Identify which cell holds the provided text, then report its (X, Y) central coordinate. 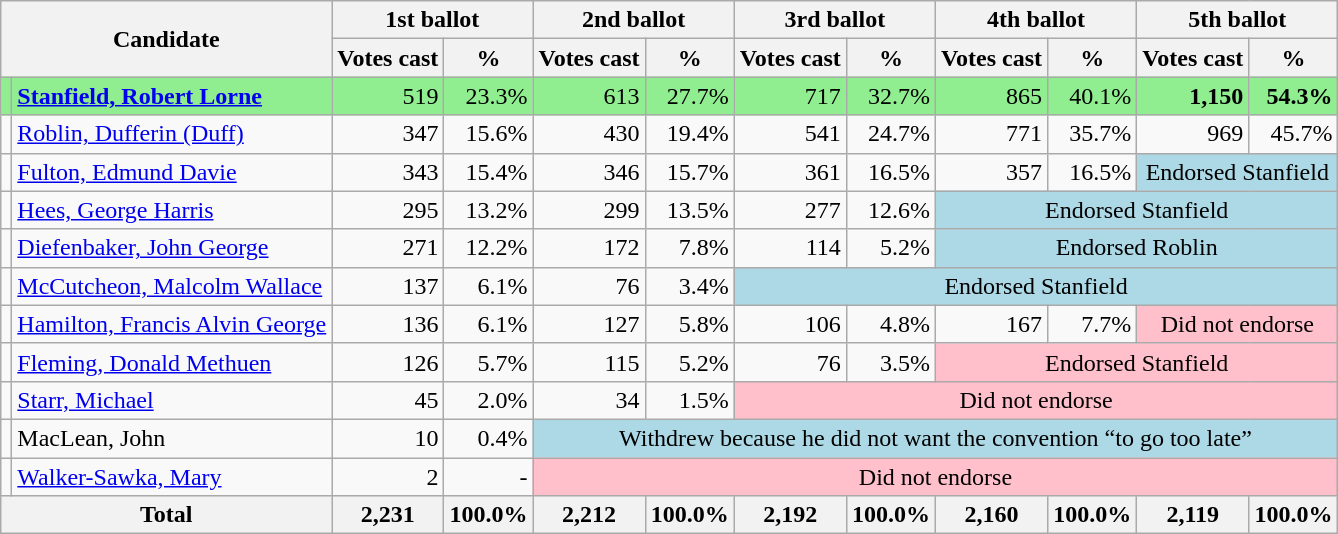
346 (589, 172)
5th ballot (1238, 20)
3rd ballot (834, 20)
McCutcheon, Malcolm Wallace (172, 286)
23.3% (488, 96)
361 (790, 172)
Hees, George Harris (172, 210)
167 (991, 324)
357 (991, 172)
Hamilton, Francis Alvin George (172, 324)
Walker-Sawka, Mary (172, 477)
771 (991, 134)
7.7% (1092, 324)
2,231 (388, 515)
865 (991, 96)
717 (790, 96)
114 (790, 248)
40.1% (1092, 96)
969 (1193, 134)
12.6% (890, 210)
271 (388, 248)
19.4% (690, 134)
299 (589, 210)
Stanfield, Robert Lorne (172, 96)
13.2% (488, 210)
45 (388, 400)
Diefenbaker, John George (172, 248)
172 (589, 248)
2,212 (589, 515)
5.7% (488, 362)
0.4% (488, 438)
54.3% (1294, 96)
2.0% (488, 400)
106 (790, 324)
2nd ballot (634, 20)
541 (790, 134)
430 (589, 134)
613 (589, 96)
34 (589, 400)
519 (388, 96)
24.7% (890, 134)
15.4% (488, 172)
1,150 (1193, 96)
Roblin, Dufferin (Duff) (172, 134)
5.8% (690, 324)
Total (166, 515)
Fulton, Edmund Davie (172, 172)
3.5% (890, 362)
2,192 (790, 515)
- (488, 477)
45.7% (1294, 134)
Endorsed Roblin (1136, 248)
137 (388, 286)
13.5% (690, 210)
4th ballot (1036, 20)
4.8% (890, 324)
1.5% (690, 400)
115 (589, 362)
2,119 (1193, 515)
10 (388, 438)
Withdrew because he did not want the convention “to go too late” (936, 438)
1st ballot (432, 20)
277 (790, 210)
Candidate (166, 39)
27.7% (690, 96)
15.6% (488, 134)
35.7% (1092, 134)
15.7% (690, 172)
MacLean, John (172, 438)
126 (388, 362)
127 (589, 324)
347 (388, 134)
2,160 (991, 515)
7.8% (690, 248)
3.4% (690, 286)
Starr, Michael (172, 400)
2 (388, 477)
12.2% (488, 248)
32.7% (890, 96)
Fleming, Donald Methuen (172, 362)
343 (388, 172)
136 (388, 324)
295 (388, 210)
